From the cell containing the given text, extract its center point as [x, y] coordinate. 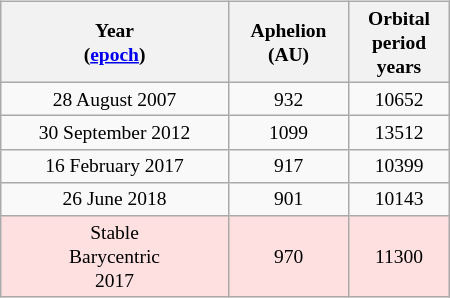
970 [288, 256]
917 [288, 166]
1099 [288, 132]
10143 [399, 198]
Year(epoch) [115, 42]
10399 [399, 166]
28 August 2007 [115, 100]
30 September 2012 [115, 132]
26 June 2018 [115, 198]
Orbitalperiodyears [399, 42]
16 February 2017 [115, 166]
10652 [399, 100]
13512 [399, 132]
901 [288, 198]
StableBarycentric2017 [115, 256]
11300 [399, 256]
932 [288, 100]
Aphelion(AU) [288, 42]
